Find where the given text appears and provide that cell's center as (x, y) coordinate. 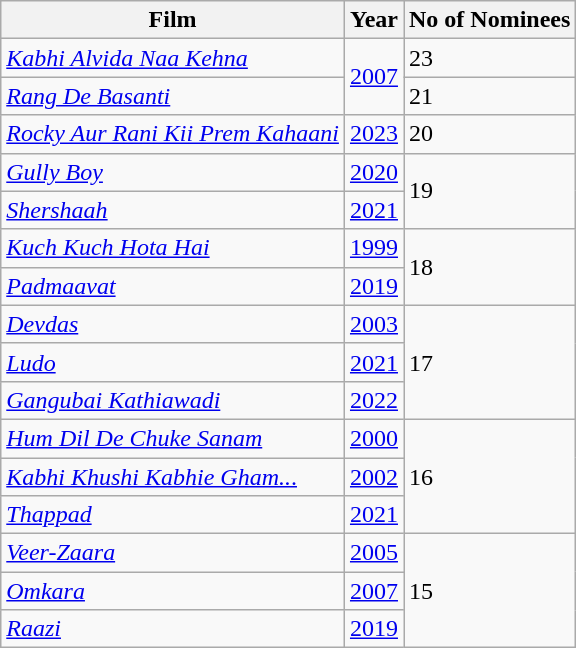
Thappad (173, 515)
Rang De Basanti (173, 96)
Kabhi Alvida Naa Kehna (173, 58)
17 (490, 362)
Veer-Zaara (173, 553)
21 (490, 96)
16 (490, 476)
Gangubai Kathiawadi (173, 400)
Ludo (173, 362)
18 (490, 267)
2000 (374, 438)
15 (490, 591)
Kuch Kuch Hota Hai (173, 248)
2005 (374, 553)
2023 (374, 134)
19 (490, 191)
Padmaavat (173, 286)
Devdas (173, 324)
2002 (374, 477)
Shershaah (173, 210)
Film (173, 20)
23 (490, 58)
Omkara (173, 591)
1999 (374, 248)
2022 (374, 400)
Hum Dil De Chuke Sanam (173, 438)
No of Nominees (490, 20)
Gully Boy (173, 172)
Year (374, 20)
20 (490, 134)
2003 (374, 324)
Rocky Aur Rani Kii Prem Kahaani (173, 134)
Kabhi Khushi Kabhie Gham... (173, 477)
Raazi (173, 629)
2020 (374, 172)
